Extract the (X, Y) coordinate from the center of the cell holding the provided text.  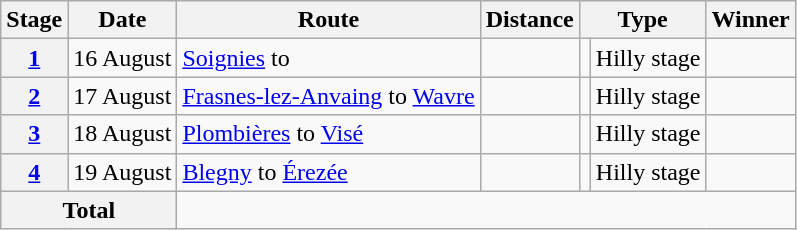
Blegny to Érezée (328, 172)
Distance (530, 20)
Winner (750, 20)
Type (642, 20)
4 (34, 172)
1 (34, 58)
19 August (122, 172)
16 August (122, 58)
18 August (122, 134)
Frasnes-lez-Anvaing to Wavre (328, 96)
Route (328, 20)
Date (122, 20)
Plombières to Visé (328, 134)
3 (34, 134)
Total (89, 210)
17 August (122, 96)
Stage (34, 20)
Soignies to (328, 58)
2 (34, 96)
